Locate the cell with the specified text and output its (x, y) center coordinate. 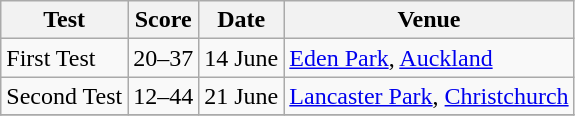
Score (164, 20)
21 June (242, 96)
Venue (429, 20)
Second Test (64, 96)
Date (242, 20)
14 June (242, 58)
Test (64, 20)
20–37 (164, 58)
12–44 (164, 96)
Lancaster Park, Christchurch (429, 96)
Eden Park, Auckland (429, 58)
First Test (64, 58)
